Return [x, y] of the center of cell containing provided text 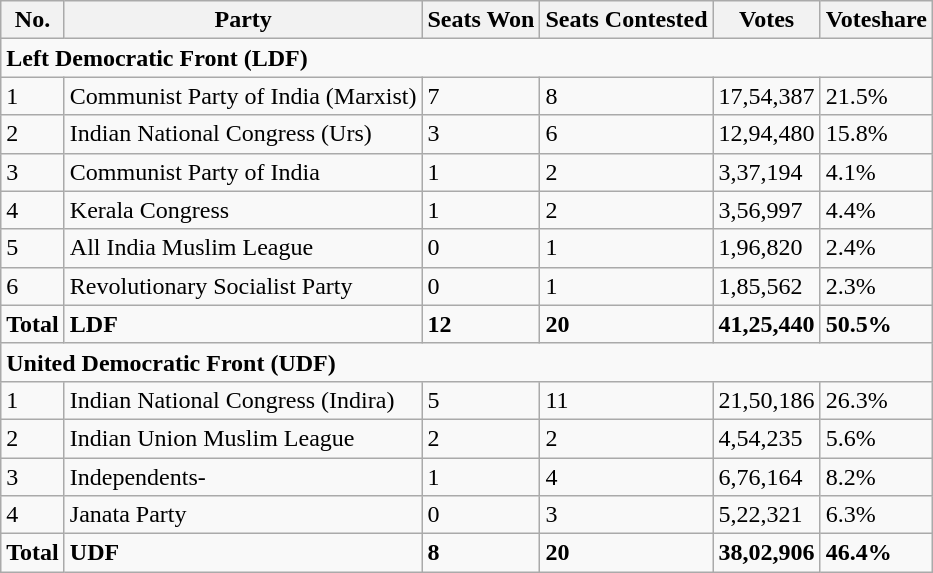
1,85,562 [766, 286]
UDF [243, 553]
Voteshare [876, 20]
11 [626, 400]
21,50,186 [766, 400]
Left Democratic Front (LDF) [467, 58]
Janata Party [243, 515]
6,76,164 [766, 477]
LDF [243, 324]
Revolutionary Socialist Party [243, 286]
8.2% [876, 477]
15.8% [876, 134]
Communist Party of India (Marxist) [243, 96]
5.6% [876, 438]
38,02,906 [766, 553]
46.4% [876, 553]
Seats Won [481, 20]
Kerala Congress [243, 210]
Indian National Congress (Indira) [243, 400]
7 [481, 96]
Party [243, 20]
Communist Party of India [243, 172]
4,54,235 [766, 438]
5,22,321 [766, 515]
50.5% [876, 324]
Seats Contested [626, 20]
4.4% [876, 210]
4.1% [876, 172]
41,25,440 [766, 324]
12 [481, 324]
17,54,387 [766, 96]
3,37,194 [766, 172]
Indian Union Muslim League [243, 438]
United Democratic Front (UDF) [467, 362]
No. [33, 20]
All India Muslim League [243, 248]
26.3% [876, 400]
2.3% [876, 286]
3,56,997 [766, 210]
6.3% [876, 515]
2.4% [876, 248]
Votes [766, 20]
21.5% [876, 96]
12,94,480 [766, 134]
Indian National Congress (Urs) [243, 134]
Independents- [243, 477]
1,96,820 [766, 248]
